Provide the [X, Y] coordinate of the cell's center where the given text is located.  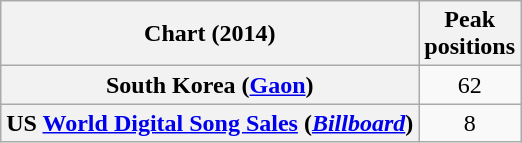
Chart (2014) [210, 34]
8 [470, 123]
South Korea (Gaon) [210, 85]
US World Digital Song Sales (Billboard) [210, 123]
Peakpositions [470, 34]
62 [470, 85]
